Find where the given text appears and provide that cell's center as [x, y] coordinate. 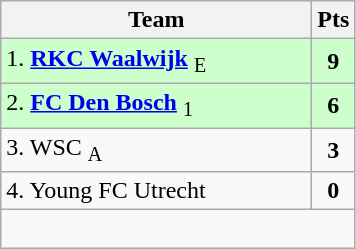
3. WSC A [156, 150]
Team [156, 20]
9 [334, 61]
Pts [334, 20]
1. RKC Waalwijk E [156, 61]
3 [334, 150]
6 [334, 105]
0 [334, 191]
2. FC Den Bosch 1 [156, 105]
4. Young FC Utrecht [156, 191]
